Output the (x, y) coordinate of the center of the cell containing the given text.  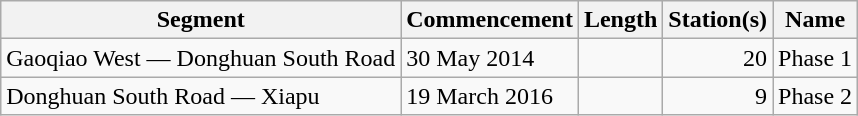
Phase 2 (816, 96)
19 March 2016 (490, 96)
Length (620, 20)
Name (816, 20)
Phase 1 (816, 58)
30 May 2014 (490, 58)
Donghuan South Road — Xiapu (201, 96)
20 (718, 58)
9 (718, 96)
Segment (201, 20)
Station(s) (718, 20)
Gaoqiao West — Donghuan South Road (201, 58)
Commencement (490, 20)
